Output the [x, y] coordinate of the center of the cell containing the given text.  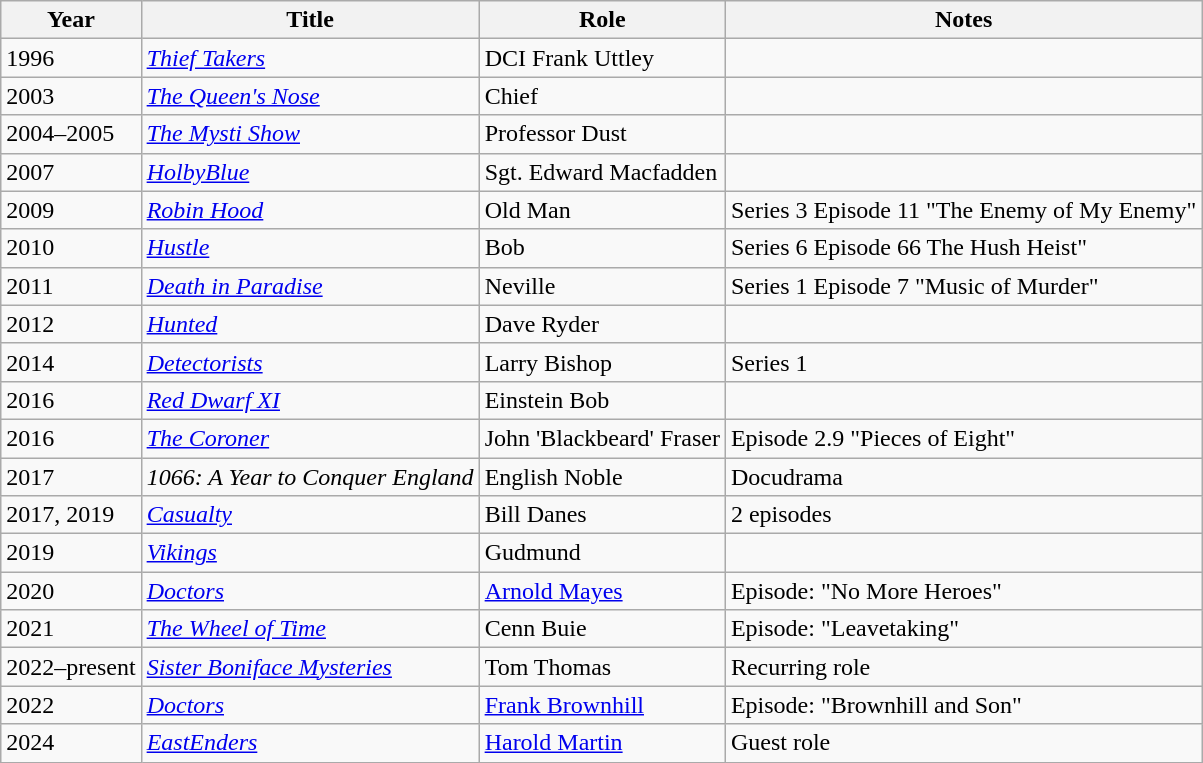
Hustle [310, 248]
Gudmund [602, 553]
Bill Danes [602, 515]
Dave Ryder [602, 324]
Red Dwarf XI [310, 400]
Series 1 Episode 7 "Music of Murder" [963, 286]
Detectorists [310, 362]
Thief Takers [310, 58]
Harold Martin [602, 743]
Old Man [602, 210]
Guest role [963, 743]
Notes [963, 20]
Frank Brownhill [602, 705]
Vikings [310, 553]
2019 [71, 553]
Recurring role [963, 667]
Cenn Buie [602, 629]
2022 [71, 705]
Series 6 Episode 66 The Hush Heist" [963, 248]
2021 [71, 629]
Arnold Mayes [602, 591]
Sister Boniface Mysteries [310, 667]
2003 [71, 96]
1996 [71, 58]
2024 [71, 743]
The Coroner [310, 438]
Series 1 [963, 362]
Robin Hood [310, 210]
Episode: "Leavetaking" [963, 629]
2022–present [71, 667]
HolbyBlue [310, 172]
Episode: "Brownhill and Son" [963, 705]
1066: A Year to Conquer England [310, 477]
Title [310, 20]
Docudrama [963, 477]
Sgt. Edward Macfadden [602, 172]
Casualty [310, 515]
Series 3 Episode 11 "The Enemy of My Enemy" [963, 210]
EastEnders [310, 743]
The Wheel of Time [310, 629]
The Queen's Nose [310, 96]
Neville [602, 286]
John 'Blackbeard' Fraser [602, 438]
Larry Bishop [602, 362]
2007 [71, 172]
2012 [71, 324]
2017, 2019 [71, 515]
Episode 2.9 "Pieces of Eight" [963, 438]
Bob [602, 248]
Chief [602, 96]
2 episodes [963, 515]
The Mysti Show [310, 134]
Episode: "No More Heroes" [963, 591]
2014 [71, 362]
Professor Dust [602, 134]
Death in Paradise [310, 286]
2009 [71, 210]
English Noble [602, 477]
Einstein Bob [602, 400]
DCI Frank Uttley [602, 58]
2010 [71, 248]
Tom Thomas [602, 667]
Hunted [310, 324]
2020 [71, 591]
Year [71, 20]
2004–2005 [71, 134]
2017 [71, 477]
Role [602, 20]
2011 [71, 286]
